Determine the (x, y) coordinate at the center of the cell enclosing the given text.  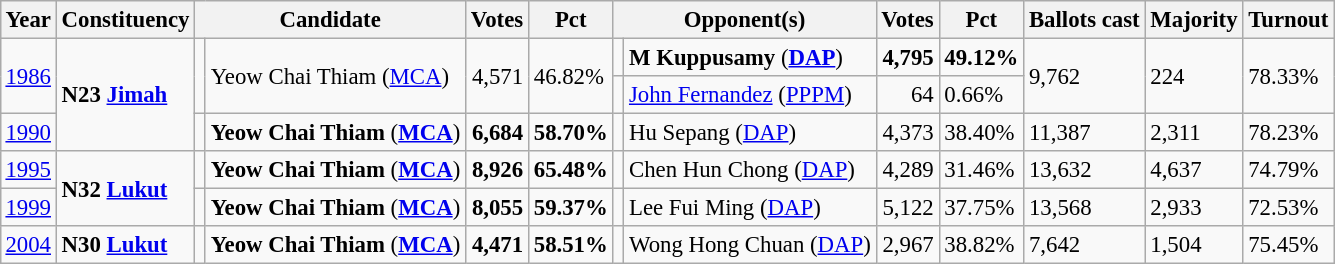
65.48% (570, 170)
Majority (1194, 20)
2,933 (1194, 208)
M Kuppusamy (DAP) (750, 57)
31.46% (982, 170)
13,632 (1084, 170)
75.45% (1288, 245)
4,373 (908, 133)
78.23% (1288, 133)
4,637 (1194, 170)
46.82% (570, 76)
38.40% (982, 133)
1995 (28, 170)
John Fernandez (PPPM) (750, 95)
7,642 (1084, 245)
Lee Fui Ming (DAP) (750, 208)
78.33% (1288, 76)
37.75% (982, 208)
Wong Hong Chuan (DAP) (750, 245)
Candidate (330, 20)
4,795 (908, 57)
N32 Lukut (125, 188)
1,504 (1194, 245)
59.37% (570, 208)
5,122 (908, 208)
4,571 (498, 76)
224 (1194, 76)
Year (28, 20)
58.70% (570, 133)
4,289 (908, 170)
Chen Hun Chong (DAP) (750, 170)
58.51% (570, 245)
74.79% (1288, 170)
Hu Sepang (DAP) (750, 133)
2,311 (1194, 133)
1990 (28, 133)
4,471 (498, 245)
8,926 (498, 170)
64 (908, 95)
Opponent(s) (744, 20)
49.12% (982, 57)
8,055 (498, 208)
Ballots cast (1084, 20)
72.53% (1288, 208)
2004 (28, 245)
Turnout (1288, 20)
11,387 (1084, 133)
1986 (28, 76)
6,684 (498, 133)
1999 (28, 208)
N30 Lukut (125, 245)
N23 Jimah (125, 94)
Constituency (125, 20)
13,568 (1084, 208)
2,967 (908, 245)
38.82% (982, 245)
0.66% (982, 95)
9,762 (1084, 76)
